Find where the given text appears and provide that cell's center as [x, y] coordinate. 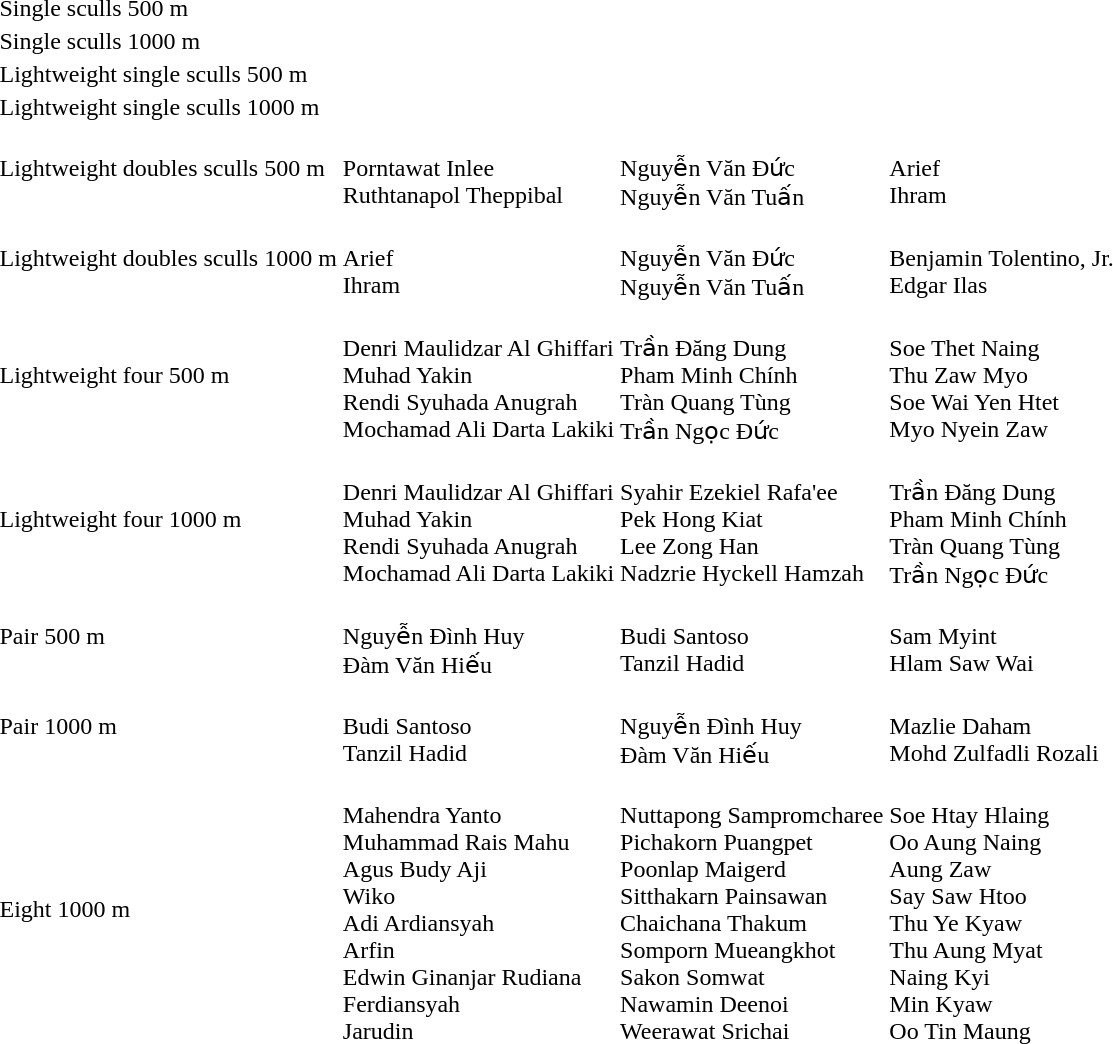
Trần Đăng DungPham Minh ChínhTràn Quang TùngTrần Ngọc Đức [752, 376]
AriefIhram [478, 258]
Syahir Ezekiel Rafa'eePek Hong KiatLee Zong HanNadzrie Hyckell Hamzah [752, 520]
Porntawat InleeRuthtanapol Theppibal [478, 168]
